Provide the (x, y) coordinate of the cell's center where the given text is located.  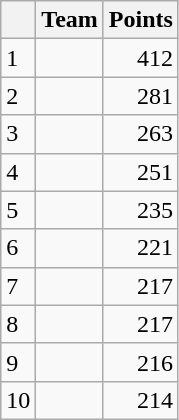
2 (18, 96)
251 (140, 172)
214 (140, 400)
Points (140, 20)
216 (140, 362)
10 (18, 400)
7 (18, 286)
1 (18, 58)
3 (18, 134)
281 (140, 96)
412 (140, 58)
221 (140, 248)
263 (140, 134)
5 (18, 210)
6 (18, 248)
8 (18, 324)
4 (18, 172)
9 (18, 362)
235 (140, 210)
Team (70, 20)
